From the cell containing the given text, extract its center point as (x, y) coordinate. 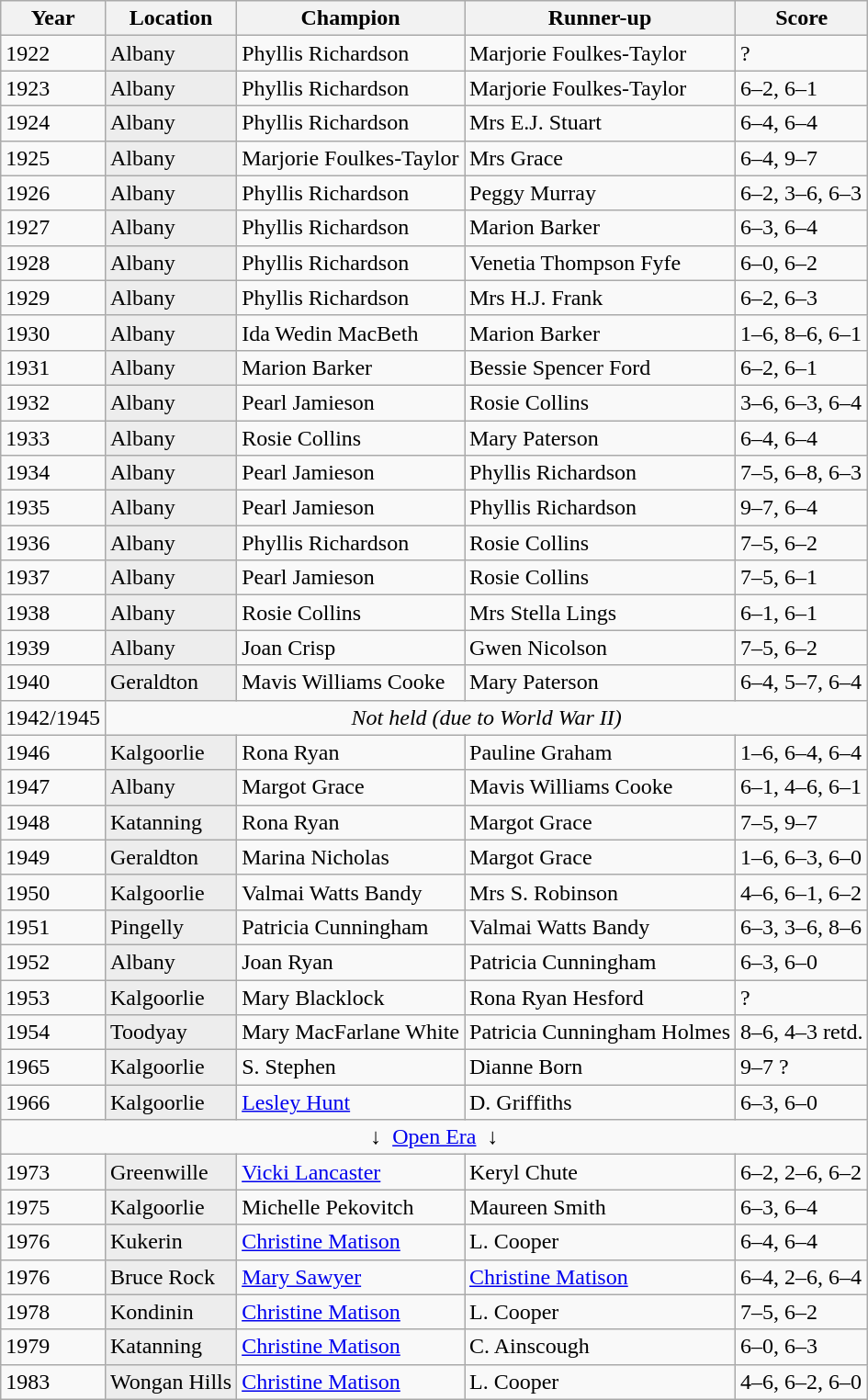
Maureen Smith (601, 1207)
7–5, 9–7 (802, 822)
6–4, 9–7 (802, 158)
1933 (53, 438)
4–6, 6–1, 6–2 (802, 892)
Mrs H.J. Frank (601, 298)
9–7 ? (802, 1067)
1931 (53, 367)
6–1, 4–6, 6–1 (802, 787)
6–4, 2–6, 6–4 (802, 1277)
1932 (53, 402)
1936 (53, 543)
1940 (53, 683)
Score (802, 18)
Pingelly (171, 927)
7–5, 6–1 (802, 578)
1935 (53, 508)
Greenwille (171, 1172)
8–6, 4–3 retd. (802, 1033)
Kukerin (171, 1242)
1938 (53, 613)
Not held (due to World War II) (486, 717)
Mary Blacklock (351, 997)
6–3, 3–6, 8–6 (802, 927)
1925 (53, 158)
1966 (53, 1102)
1929 (53, 298)
1979 (53, 1347)
4–6, 6–2, 6–0 (802, 1382)
Venetia Thompson Fyfe (601, 263)
Bruce Rock (171, 1277)
Keryl Chute (601, 1172)
Kondinin (171, 1312)
Mary MacFarlane White (351, 1033)
3–6, 6–3, 6–4 (802, 402)
1946 (53, 752)
1–6, 6–4, 6–4 (802, 752)
Joan Ryan (351, 962)
1983 (53, 1382)
9–7, 6–4 (802, 508)
Joan Crisp (351, 648)
6–2, 3–6, 6–3 (802, 193)
1948 (53, 822)
1922 (53, 53)
1930 (53, 333)
1–6, 8–6, 6–1 (802, 333)
1949 (53, 857)
Champion (351, 18)
Mrs Grace (601, 158)
1–6, 6–3, 6–0 (802, 857)
6–0, 6–3 (802, 1347)
1947 (53, 787)
1924 (53, 123)
Dianne Born (601, 1067)
Vicki Lancaster (351, 1172)
Marina Nicholas (351, 857)
6–4, 5–7, 6–4 (802, 683)
Rona Ryan Hesford (601, 997)
Location (171, 18)
S. Stephen (351, 1067)
Wongan Hills (171, 1382)
Ida Wedin MacBeth (351, 333)
Mrs E.J. Stuart (601, 123)
1927 (53, 228)
Lesley Hunt (351, 1102)
Mary Sawyer (351, 1277)
6–2, 2–6, 6–2 (802, 1172)
Patricia Cunningham Holmes (601, 1033)
6–0, 6–2 (802, 263)
6–1, 6–1 (802, 613)
7–5, 6–8, 6–3 (802, 473)
Pauline Graham (601, 752)
1937 (53, 578)
1965 (53, 1067)
1934 (53, 473)
Michelle Pekovitch (351, 1207)
Bessie Spencer Ford (601, 367)
1939 (53, 648)
Runner-up (601, 18)
1942/1945 (53, 717)
Peggy Murray (601, 193)
1952 (53, 962)
6–2, 6–3 (802, 298)
1928 (53, 263)
D. Griffiths (601, 1102)
1975 (53, 1207)
Year (53, 18)
1923 (53, 88)
1950 (53, 892)
1954 (53, 1033)
1953 (53, 997)
1951 (53, 927)
Mrs S. Robinson (601, 892)
↓ Open Era ↓ (434, 1137)
1973 (53, 1172)
1978 (53, 1312)
C. Ainscough (601, 1347)
1926 (53, 193)
Toodyay (171, 1033)
Gwen Nicolson (601, 648)
Mrs Stella Lings (601, 613)
